Return the [x, y] coordinate for the center point of the cell that contains the specified text.  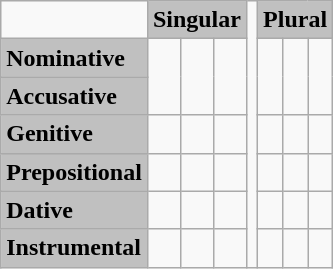
Instrumental [74, 248]
Prepositional [74, 172]
Nominative [74, 58]
Accusative [74, 96]
Dative [74, 210]
Singular [196, 20]
Plural [296, 20]
Genitive [74, 134]
